Pinpoint the cell where the given text exists, returning its [X, Y] midpoint coordinate. 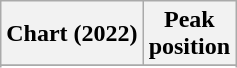
Chart (2022) [72, 34]
Peakposition [189, 34]
